Scan for the cell matching the given text and deliver its [x, y] coordinate at center. 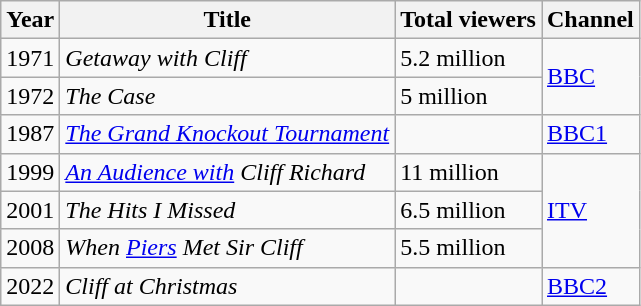
5.2 million [468, 58]
6.5 million [468, 210]
2008 [30, 248]
11 million [468, 172]
Year [30, 20]
BBC [591, 77]
5 million [468, 96]
BBC1 [591, 134]
2001 [30, 210]
Total viewers [468, 20]
1972 [30, 96]
When Piers Met Sir Cliff [228, 248]
Getaway with Cliff [228, 58]
1987 [30, 134]
The Hits I Missed [228, 210]
5.5 million [468, 248]
BBC2 [591, 286]
The Case [228, 96]
ITV [591, 210]
Channel [591, 20]
An Audience with Cliff Richard [228, 172]
Cliff at Christmas [228, 286]
2022 [30, 286]
1999 [30, 172]
The Grand Knockout Tournament [228, 134]
1971 [30, 58]
Title [228, 20]
